Output the (X, Y) coordinate of the center of the cell containing the given text.  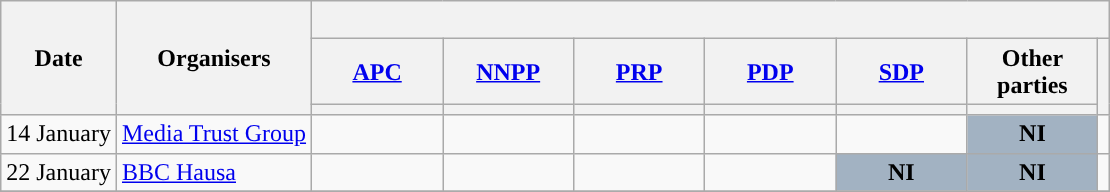
BBC Hausa (214, 172)
22 January (59, 172)
APC (378, 72)
Media Trust Group (214, 134)
Date (59, 58)
Other parties (1032, 72)
PDP (770, 72)
Organisers (214, 58)
NNPP (508, 72)
SDP (902, 72)
14 January (59, 134)
PRP (640, 72)
